Capture the cell that displays the provided text and extract its (X, Y) central coordinate. 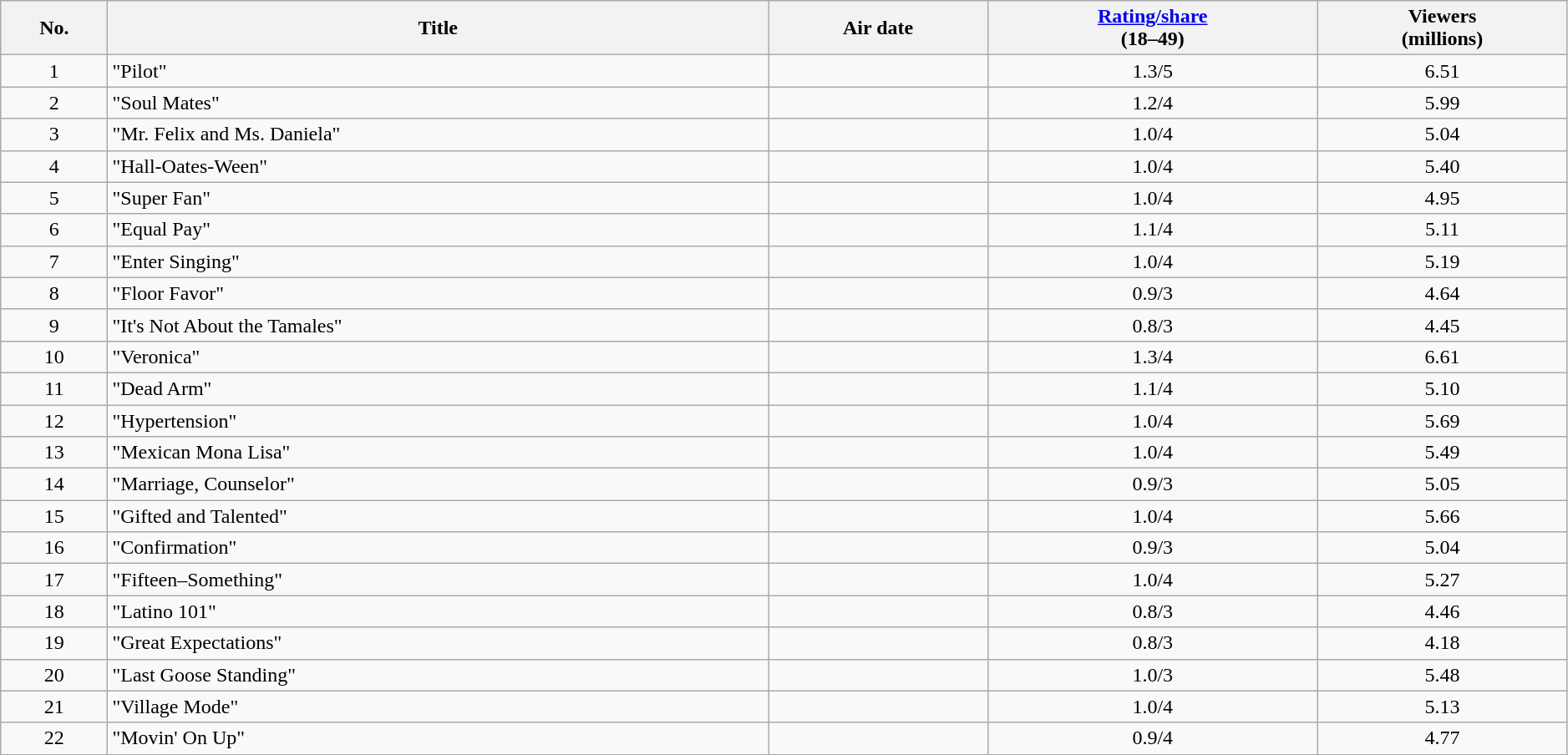
Rating/share(18–49) (1153, 28)
8 (54, 293)
11 (54, 388)
5.05 (1443, 484)
16 (54, 548)
5.48 (1443, 675)
4.77 (1443, 738)
2 (54, 103)
18 (54, 611)
20 (54, 675)
4.95 (1443, 198)
14 (54, 484)
5.99 (1443, 103)
"Hall-Oates-Ween" (438, 166)
"Dead Arm" (438, 388)
Viewers(millions) (1443, 28)
5.11 (1443, 230)
"Mexican Mona Lisa" (438, 453)
No. (54, 28)
4.46 (1443, 611)
"Equal Pay" (438, 230)
21 (54, 707)
"Veronica" (438, 357)
13 (54, 453)
6.61 (1443, 357)
"Movin' On Up" (438, 738)
"Great Expectations" (438, 643)
"Latino 101" (438, 611)
Air date (879, 28)
5.10 (1443, 388)
4.45 (1443, 325)
6 (54, 230)
Title (438, 28)
9 (54, 325)
5.69 (1443, 420)
1.3/5 (1153, 71)
4.18 (1443, 643)
"It's Not About the Tamales" (438, 325)
"Confirmation" (438, 548)
5.49 (1443, 453)
"Village Mode" (438, 707)
"Gifted and Talented" (438, 516)
"Last Goose Standing" (438, 675)
"Fifteen–Something" (438, 580)
5.27 (1443, 580)
1 (54, 71)
"Mr. Felix and Ms. Daniela" (438, 134)
"Super Fan" (438, 198)
17 (54, 580)
22 (54, 738)
1.3/4 (1153, 357)
5.66 (1443, 516)
6.51 (1443, 71)
5.13 (1443, 707)
"Soul Mates" (438, 103)
7 (54, 261)
19 (54, 643)
"Marriage, Counselor" (438, 484)
15 (54, 516)
4.64 (1443, 293)
1.2/4 (1153, 103)
"Pilot" (438, 71)
"Hypertension" (438, 420)
3 (54, 134)
12 (54, 420)
10 (54, 357)
5 (54, 198)
0.9/4 (1153, 738)
5.19 (1443, 261)
5.40 (1443, 166)
1.0/3 (1153, 675)
"Enter Singing" (438, 261)
4 (54, 166)
"Floor Favor" (438, 293)
